Find where the given text appears and provide that cell's center as [X, Y] coordinate. 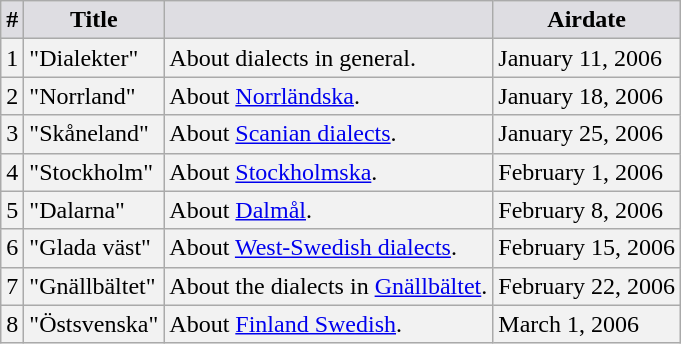
About Norrländska. [328, 96]
"Skåneland" [94, 134]
"Norrland" [94, 96]
2 [12, 96]
"Stockholm" [94, 172]
"Dalarna" [94, 210]
7 [12, 286]
"Dialekter" [94, 58]
January 18, 2006 [587, 96]
4 [12, 172]
February 22, 2006 [587, 286]
January 25, 2006 [587, 134]
February 1, 2006 [587, 172]
6 [12, 248]
About Finland Swedish. [328, 324]
About Dalmål. [328, 210]
# [12, 20]
February 8, 2006 [587, 210]
March 1, 2006 [587, 324]
Airdate [587, 20]
About West-Swedish dialects. [328, 248]
Title [94, 20]
"Glada väst" [94, 248]
8 [12, 324]
3 [12, 134]
"Gnällbältet" [94, 286]
1 [12, 58]
January 11, 2006 [587, 58]
"Östsvenska" [94, 324]
About Scanian dialects. [328, 134]
About the dialects in Gnällbältet. [328, 286]
5 [12, 210]
February 15, 2006 [587, 248]
About dialects in general. [328, 58]
About Stockholmska. [328, 172]
